Output the (X, Y) coordinate of the center of the cell containing the given text.  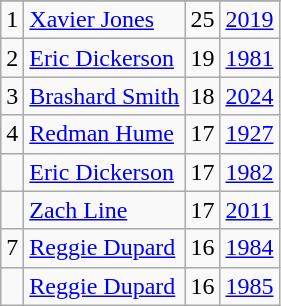
7 (12, 248)
3 (12, 96)
1984 (250, 248)
Redman Hume (104, 134)
1985 (250, 286)
1982 (250, 172)
Zach Line (104, 210)
25 (202, 20)
1927 (250, 134)
18 (202, 96)
19 (202, 58)
2011 (250, 210)
1981 (250, 58)
2 (12, 58)
2024 (250, 96)
Xavier Jones (104, 20)
Brashard Smith (104, 96)
4 (12, 134)
1 (12, 20)
2019 (250, 20)
